Detect which cell encompasses the target text, then output its [x, y] center coordinate. 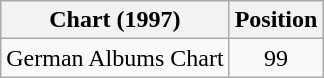
99 [276, 58]
Chart (1997) [115, 20]
German Albums Chart [115, 58]
Position [276, 20]
